Return the (x, y) coordinate for the center point of the cell that contains the specified text.  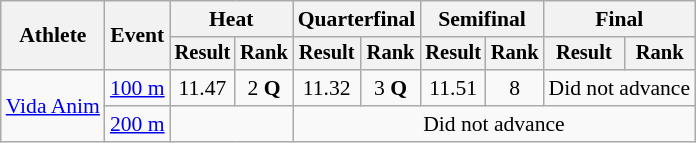
3 Q (391, 88)
Athlete (53, 36)
100 m (138, 88)
11.51 (453, 88)
Final (620, 19)
11.32 (327, 88)
2 Q (264, 88)
200 m (138, 124)
Semifinal (482, 19)
8 (515, 88)
Heat (232, 19)
Vida Anim (53, 106)
11.47 (203, 88)
Event (138, 36)
Quarterfinal (357, 19)
